Return the (x, y) coordinate for the center point of the cell that contains the specified text.  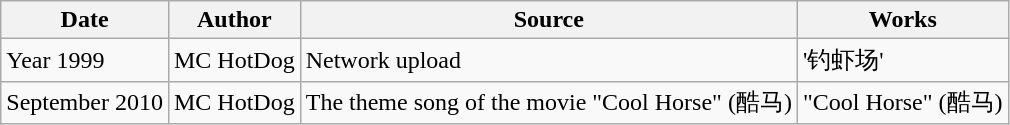
The theme song of the movie "Cool Horse" (酷马) (548, 102)
"Cool Horse" (酷马) (902, 102)
Works (902, 20)
Network upload (548, 60)
Date (85, 20)
Year 1999 (85, 60)
Author (234, 20)
September 2010 (85, 102)
Source (548, 20)
'钓虾场' (902, 60)
